Scan for the cell matching the given text and deliver its (x, y) coordinate at center. 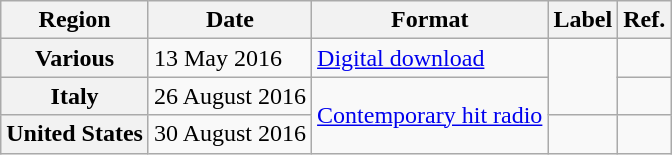
26 August 2016 (230, 96)
Label (583, 20)
Digital download (430, 58)
Date (230, 20)
Format (430, 20)
Various (75, 58)
Contemporary hit radio (430, 115)
United States (75, 134)
30 August 2016 (230, 134)
Region (75, 20)
Italy (75, 96)
Ref. (644, 20)
13 May 2016 (230, 58)
